Output the [x, y] coordinate of the center of the cell containing the given text.  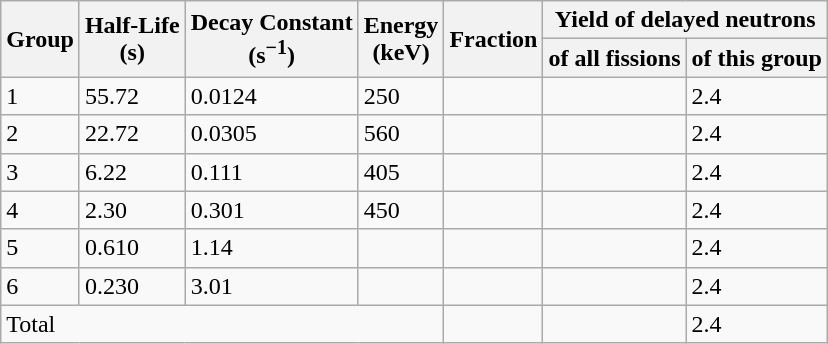
Yield of delayed neutrons [685, 20]
1 [40, 96]
0.111 [272, 172]
55.72 [132, 96]
0.301 [272, 210]
of all fissions [614, 58]
3 [40, 172]
0.230 [132, 286]
6.22 [132, 172]
450 [401, 210]
Energy(keV) [401, 39]
2.30 [132, 210]
0.0305 [272, 134]
Group [40, 39]
Total [222, 324]
560 [401, 134]
250 [401, 96]
Fraction [494, 39]
1.14 [272, 248]
Half-Life(s) [132, 39]
4 [40, 210]
0.0124 [272, 96]
Decay Constant(s−1) [272, 39]
405 [401, 172]
0.610 [132, 248]
6 [40, 286]
3.01 [272, 286]
22.72 [132, 134]
2 [40, 134]
5 [40, 248]
of this group [756, 58]
